Extract the [x, y] coordinate from the center of the cell holding the provided text.  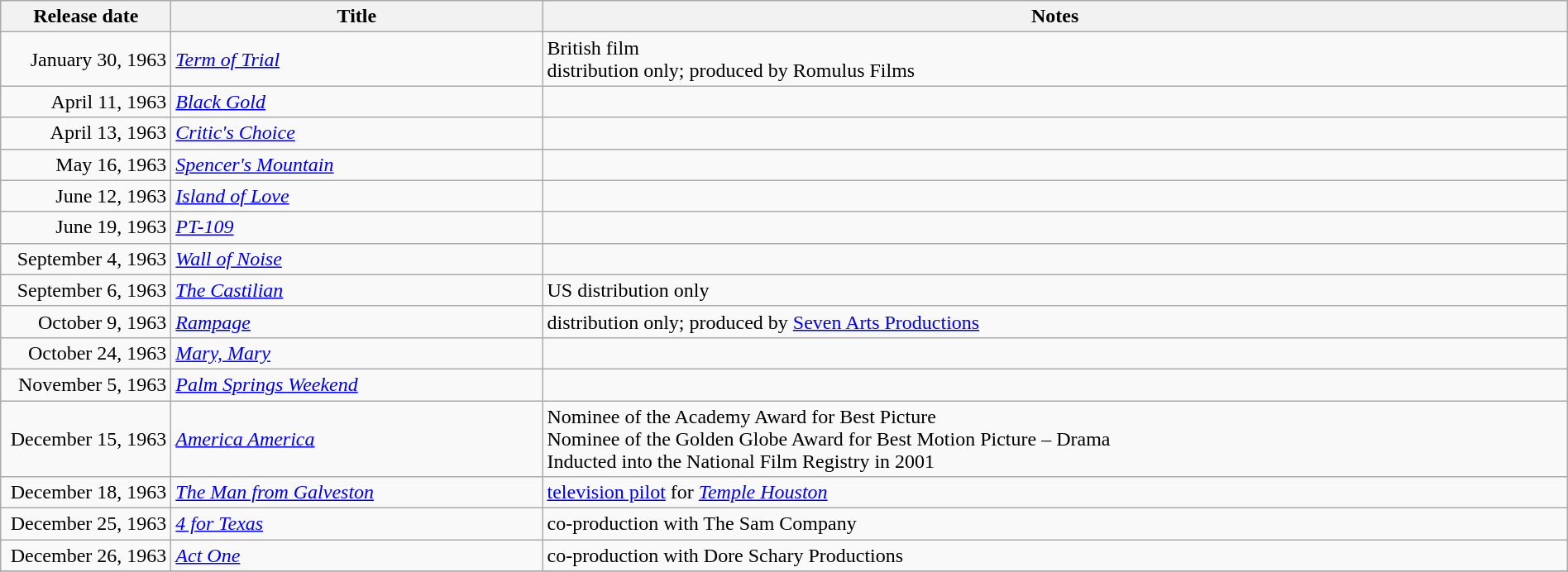
November 5, 1963 [86, 384]
May 16, 1963 [86, 164]
December 18, 1963 [86, 493]
America America [357, 438]
June 19, 1963 [86, 227]
September 4, 1963 [86, 259]
January 30, 1963 [86, 60]
April 13, 1963 [86, 133]
The Man from Galveston [357, 493]
December 25, 1963 [86, 524]
television pilot for Temple Houston [1055, 493]
Act One [357, 555]
April 11, 1963 [86, 102]
Critic's Choice [357, 133]
June 12, 1963 [86, 196]
Spencer's Mountain [357, 164]
Mary, Mary [357, 353]
Term of Trial [357, 60]
October 9, 1963 [86, 322]
Wall of Noise [357, 259]
December 15, 1963 [86, 438]
September 6, 1963 [86, 290]
Notes [1055, 17]
Island of Love [357, 196]
PT-109 [357, 227]
December 26, 1963 [86, 555]
4 for Texas [357, 524]
Black Gold [357, 102]
October 24, 1963 [86, 353]
Title [357, 17]
distribution only; produced by Seven Arts Productions [1055, 322]
Palm Springs Weekend [357, 384]
British filmdistribution only; produced by Romulus Films [1055, 60]
co-production with The Sam Company [1055, 524]
co-production with Dore Schary Productions [1055, 555]
Rampage [357, 322]
The Castilian [357, 290]
US distribution only [1055, 290]
Release date [86, 17]
